Determine the (x, y) coordinate at the center of the cell enclosing the given text.  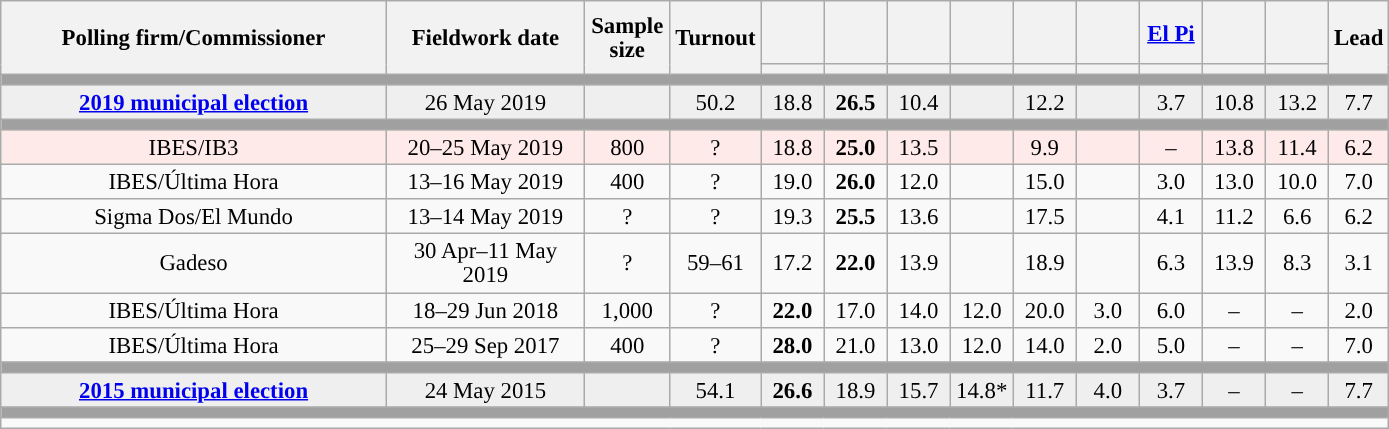
25.0 (856, 148)
1,000 (627, 310)
12.2 (1044, 102)
11.7 (1044, 390)
13–14 May 2019 (485, 218)
Fieldwork date (485, 38)
20.0 (1044, 310)
2015 municipal election (194, 390)
15.7 (918, 390)
11.4 (1298, 148)
20–25 May 2019 (485, 148)
10.8 (1234, 102)
800 (627, 148)
19.0 (792, 182)
13.2 (1298, 102)
17.0 (856, 310)
13–16 May 2019 (485, 182)
6.0 (1170, 310)
Sample size (627, 38)
24 May 2015 (485, 390)
6.3 (1170, 264)
54.1 (716, 390)
25.5 (856, 218)
21.0 (856, 344)
19.3 (792, 218)
Turnout (716, 38)
26.5 (856, 102)
15.0 (1044, 182)
4.1 (1170, 218)
Sigma Dos/El Mundo (194, 218)
Polling firm/Commissioner (194, 38)
10.4 (918, 102)
14.8* (982, 390)
9.9 (1044, 148)
El Pi (1170, 32)
11.2 (1234, 218)
26.0 (856, 182)
26.6 (792, 390)
13.8 (1234, 148)
5.0 (1170, 344)
2019 municipal election (194, 102)
25–29 Sep 2017 (485, 344)
6.6 (1298, 218)
30 Apr–11 May 2019 (485, 264)
Lead (1359, 38)
13.6 (918, 218)
26 May 2019 (485, 102)
4.0 (1108, 390)
59–61 (716, 264)
8.3 (1298, 264)
10.0 (1298, 182)
17.5 (1044, 218)
28.0 (792, 344)
Gadeso (194, 264)
3.1 (1359, 264)
13.5 (918, 148)
50.2 (716, 102)
17.2 (792, 264)
18–29 Jun 2018 (485, 310)
IBES/IB3 (194, 148)
